Capture the cell that displays the provided text and extract its [X, Y] central coordinate. 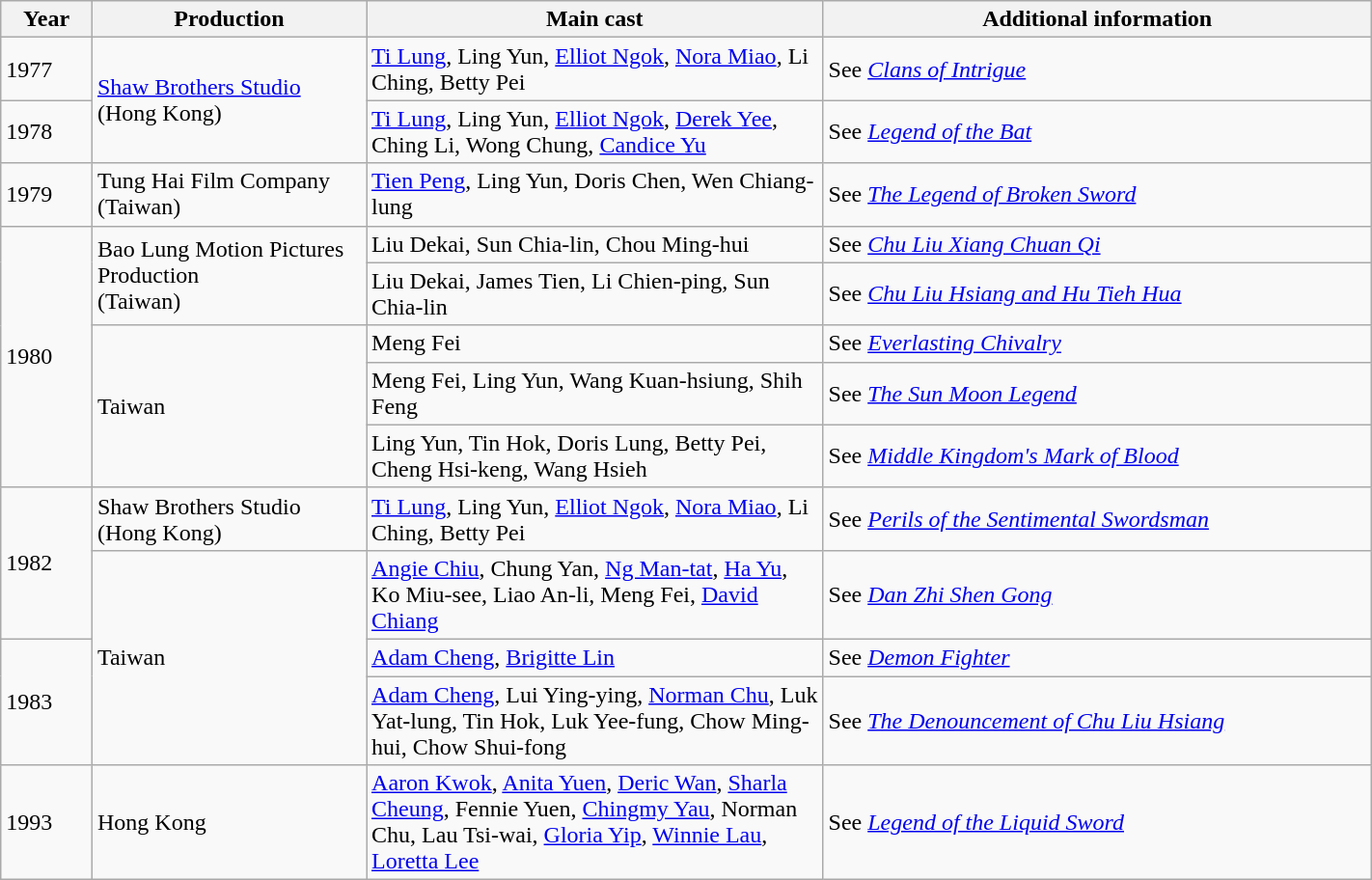
See Everlasting Chivalry [1097, 344]
See Clans of Intrigue [1097, 69]
Angie Chiu, Chung Yan, Ng Man-tat, Ha Yu, Ko Miu-see, Liao An-li, Meng Fei, David Chiang [595, 594]
1980 [46, 357]
Additional information [1097, 19]
See Chu Liu Hsiang and Hu Tieh Hua [1097, 293]
Main cast [595, 19]
Adam Cheng, Lui Ying-ying, Norman Chu, Luk Yat-lung, Tin Hok, Luk Yee-fung, Chow Ming-hui, Chow Shui-fong [595, 720]
See Middle Kingdom's Mark of Blood [1097, 455]
See Dan Zhi Shen Gong [1097, 594]
See Legend of the Bat [1097, 131]
See Legend of the Liquid Sword [1097, 822]
1982 [46, 564]
Meng Fei [595, 344]
Liu Dekai, Sun Chia-lin, Chou Ming-hui [595, 244]
See The Sun Moon Legend [1097, 394]
1983 [46, 701]
Hong Kong [229, 822]
Tien Peng, Ling Yun, Doris Chen, Wen Chiang-lung [595, 195]
See The Legend of Broken Sword [1097, 195]
Aaron Kwok, Anita Yuen, Deric Wan, Sharla Cheung, Fennie Yuen, Chingmy Yau, Norman Chu, Lau Tsi-wai, Gloria Yip, Winnie Lau, Loretta Lee [595, 822]
Ling Yun, Tin Hok, Doris Lung, Betty Pei, Cheng Hsi-keng, Wang Hsieh [595, 455]
Tung Hai Film Company(Taiwan) [229, 195]
Year [46, 19]
See The Denouncement of Chu Liu Hsiang [1097, 720]
See Demon Fighter [1097, 657]
Bao Lung Motion Pictures Production(Taiwan) [229, 276]
1979 [46, 195]
1978 [46, 131]
Ti Lung, Ling Yun, Elliot Ngok, Derek Yee, Ching Li, Wong Chung, Candice Yu [595, 131]
1993 [46, 822]
Adam Cheng, Brigitte Lin [595, 657]
1977 [46, 69]
Meng Fei, Ling Yun, Wang Kuan-hsiung, Shih Feng [595, 394]
See Perils of the Sentimental Swordsman [1097, 519]
See Chu Liu Xiang Chuan Qi [1097, 244]
Liu Dekai, James Tien, Li Chien-ping, Sun Chia-lin [595, 293]
Production [229, 19]
